Pinpoint the cell where the given text exists, returning its [X, Y] midpoint coordinate. 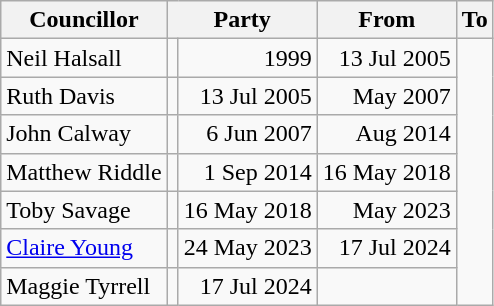
Maggie Tyrrell [84, 286]
Ruth Davis [84, 96]
May 2007 [386, 96]
John Calway [84, 134]
6 Jun 2007 [248, 134]
Party [242, 20]
Claire Young [84, 248]
Toby Savage [84, 210]
May 2023 [386, 210]
From [386, 20]
Councillor [84, 20]
Matthew Riddle [84, 172]
1999 [248, 58]
To [474, 20]
1 Sep 2014 [248, 172]
Aug 2014 [386, 134]
24 May 2023 [248, 248]
Neil Halsall [84, 58]
